Return (X, Y) of the center of cell containing provided text 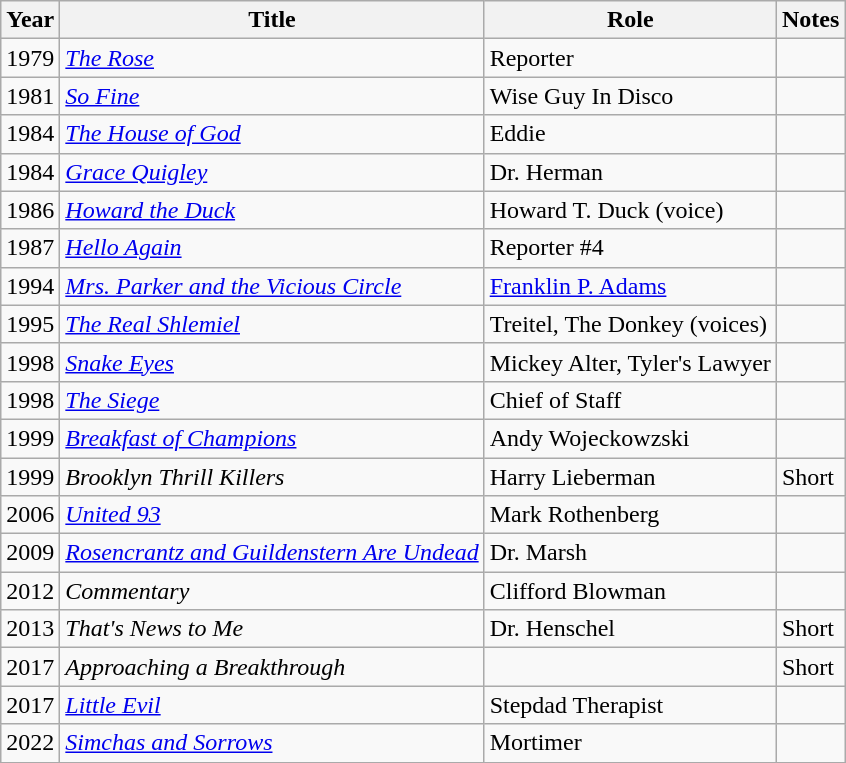
2022 (30, 743)
Dr. Henschel (630, 629)
Reporter (630, 58)
Rosencrantz and Guildenstern Are Undead (272, 553)
Franklin P. Adams (630, 286)
Clifford Blowman (630, 591)
Dr. Herman (630, 172)
The Real Shlemiel (272, 324)
United 93 (272, 515)
So Fine (272, 96)
The House of God (272, 134)
1994 (30, 286)
That's News to Me (272, 629)
1979 (30, 58)
Notes (810, 20)
1986 (30, 210)
Harry Lieberman (630, 477)
Breakfast of Champions (272, 438)
Commentary (272, 591)
2012 (30, 591)
Mortimer (630, 743)
Approaching a Breakthrough (272, 667)
Title (272, 20)
2013 (30, 629)
Dr. Marsh (630, 553)
Little Evil (272, 705)
2006 (30, 515)
1981 (30, 96)
Andy Wojeckowzski (630, 438)
Chief of Staff (630, 400)
Wise Guy In Disco (630, 96)
Grace Quigley (272, 172)
The Siege (272, 400)
Mrs. Parker and the Vicious Circle (272, 286)
Snake Eyes (272, 362)
Year (30, 20)
1995 (30, 324)
The Rose (272, 58)
Role (630, 20)
Treitel, The Donkey (voices) (630, 324)
1987 (30, 248)
Eddie (630, 134)
Mark Rothenberg (630, 515)
2009 (30, 553)
Mickey Alter, Tyler's Lawyer (630, 362)
Stepdad Therapist (630, 705)
Howard the Duck (272, 210)
Brooklyn Thrill Killers (272, 477)
Simchas and Sorrows (272, 743)
Hello Again (272, 248)
Reporter #4 (630, 248)
Howard T. Duck (voice) (630, 210)
